Search for the cell housing the specified text and yield its [X, Y] center coordinate. 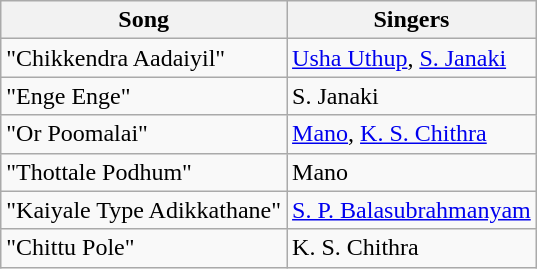
Song [144, 20]
"Chikkendra Aadaiyil" [144, 58]
"Or Poomalai" [144, 134]
"Thottale Podhum" [144, 172]
S. Janaki [412, 96]
"Chittu Pole" [144, 248]
"Enge Enge" [144, 96]
"Kaiyale Type Adikkathane" [144, 210]
Mano, K. S. Chithra [412, 134]
Mano [412, 172]
Usha Uthup, S. Janaki [412, 58]
Singers [412, 20]
S. P. Balasubrahmanyam [412, 210]
K. S. Chithra [412, 248]
